Extract the [X, Y] coordinate from the center of the cell holding the provided text.  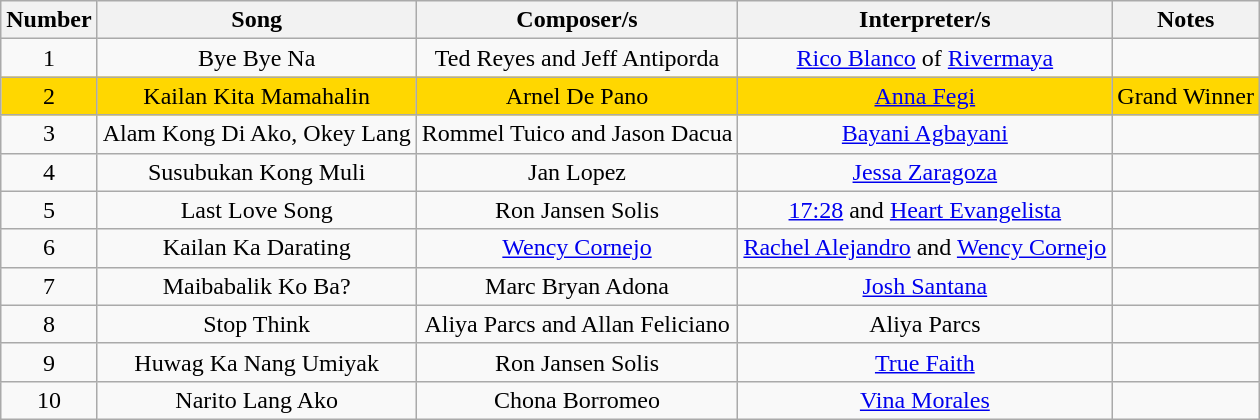
Bayani Agbayani [925, 134]
Maibabalik Ko Ba? [256, 286]
8 [49, 324]
Josh Santana [925, 286]
1 [49, 58]
Song [256, 20]
Bye Bye Na [256, 58]
Vina Morales [925, 400]
Rico Blanco of Rivermaya [925, 58]
Anna Fegi [925, 96]
Huwag Ka Nang Umiyak [256, 362]
Jan Lopez [577, 172]
Chona Borromeo [577, 400]
Jessa Zaragoza [925, 172]
6 [49, 248]
Susubukan Kong Muli [256, 172]
Number [49, 20]
Aliya Parcs [925, 324]
10 [49, 400]
Wency Cornejo [577, 248]
Rommel Tuico and Jason Dacua [577, 134]
Marc Bryan Adona [577, 286]
17:28 and Heart Evangelista [925, 210]
Ted Reyes and Jeff Antiporda [577, 58]
Alam Kong Di Ako, Okey Lang [256, 134]
Last Love Song [256, 210]
Interpreter/s [925, 20]
3 [49, 134]
4 [49, 172]
Notes [1186, 20]
7 [49, 286]
Aliya Parcs and Allan Feliciano [577, 324]
Narito Lang Ako [256, 400]
Stop Think [256, 324]
9 [49, 362]
Kailan Ka Darating [256, 248]
Arnel De Pano [577, 96]
Rachel Alejandro and Wency Cornejo [925, 248]
Kailan Kita Mamahalin [256, 96]
5 [49, 210]
True Faith [925, 362]
Composer/s [577, 20]
2 [49, 96]
Grand Winner [1186, 96]
